Identify which cell holds the provided text, then report its [X, Y] central coordinate. 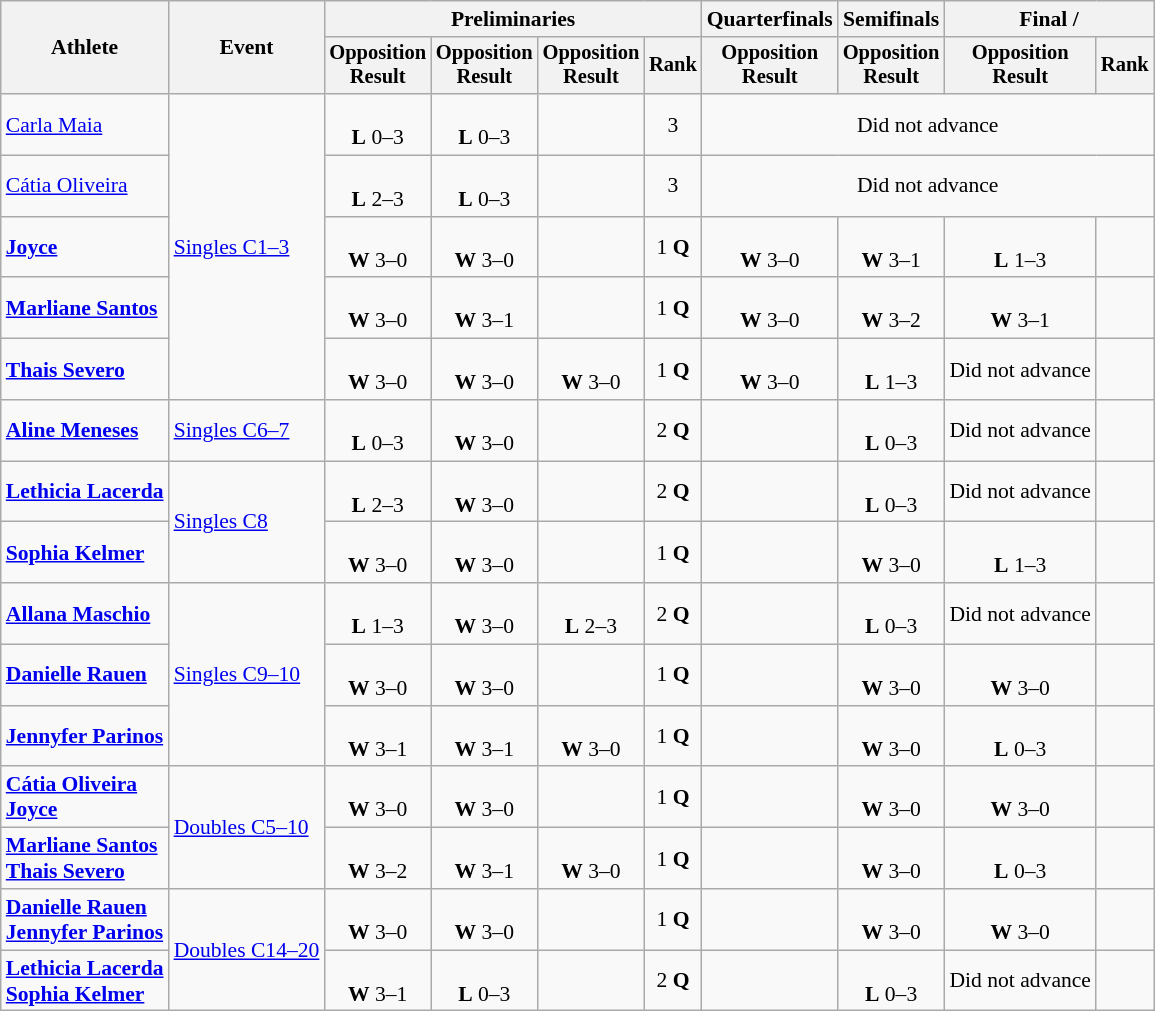
Sophia Kelmer [85, 552]
Jennyfer Parinos [85, 736]
Carla Maia [85, 124]
Lethicia LacerdaSophia Kelmer [85, 980]
Athlete [85, 48]
Singles C8 [247, 522]
Cátia OliveiraJoyce [85, 798]
Joyce [85, 248]
Quarterfinals [770, 19]
Semifinals [892, 19]
Marliane Santos [85, 308]
Doubles C14–20 [247, 950]
Singles C1–3 [247, 247]
Danielle RauenJennyfer Parinos [85, 920]
Final / [1048, 19]
Allana Maschio [85, 614]
Singles C6–7 [247, 430]
Doubles C5–10 [247, 828]
Aline Meneses [85, 430]
Danielle Rauen [85, 676]
Cátia Oliveira [85, 186]
Lethicia Lacerda [85, 492]
Thais Severo [85, 370]
Singles C9–10 [247, 674]
Event [247, 48]
Preliminaries [512, 19]
Marliane SantosThais Severo [85, 858]
